For the text-containing cell, return its midpoint in [x, y] coordinate format. 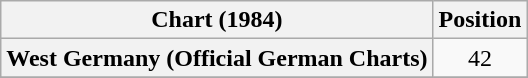
West Germany (Official German Charts) [217, 58]
Chart (1984) [217, 20]
42 [480, 58]
Position [480, 20]
